Extract the [x, y] coordinate from the center of the cell holding the provided text.  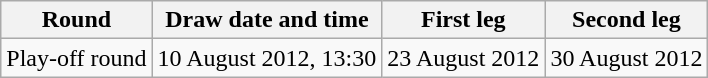
Second leg [626, 20]
First leg [464, 20]
23 August 2012 [464, 58]
10 August 2012, 13:30 [267, 58]
Round [76, 20]
Play-off round [76, 58]
30 August 2012 [626, 58]
Draw date and time [267, 20]
